Determine the [X, Y] coordinate at the center of the cell enclosing the given text.  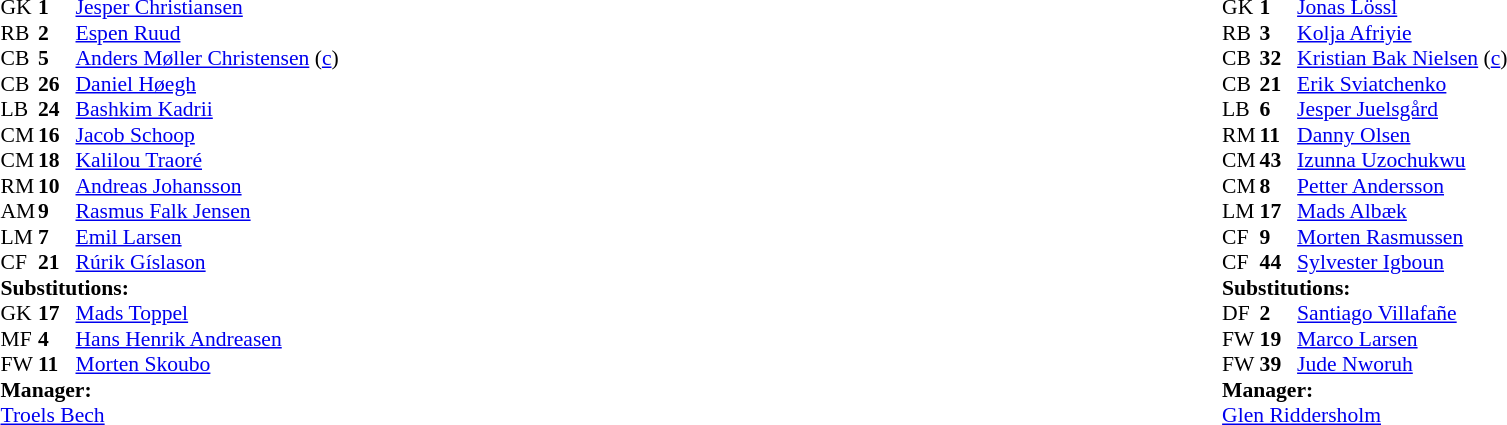
Danny Olsen [1402, 135]
18 [57, 161]
Sylvester Igboun [1402, 263]
19 [1279, 339]
Mads Albæk [1402, 211]
Bashkim Kadrii [208, 109]
Espen Ruud [208, 33]
DF [1241, 313]
5 [57, 59]
Erik Sviatchenko [1402, 84]
Rasmus Falk Jensen [208, 211]
3 [1279, 33]
10 [57, 186]
43 [1279, 161]
26 [57, 84]
44 [1279, 263]
Rúrik Gíslason [208, 263]
Anders Møller Christensen (c) [208, 59]
Petter Andersson [1402, 186]
Kristian Bak Nielsen (c) [1402, 59]
7 [57, 237]
Jesper Juelsgård [1402, 109]
Jude Nworuh [1402, 365]
Mads Toppel [208, 313]
AM [19, 211]
Hans Henrik Andreasen [208, 339]
Kolja Afriyie [1402, 33]
32 [1279, 59]
Marco Larsen [1402, 339]
4 [57, 339]
Morten Skoubo [208, 365]
6 [1279, 109]
Izunna Uzochukwu [1402, 161]
16 [57, 135]
Jacob Schoop [208, 135]
GK [19, 313]
Daniel Høegh [208, 84]
8 [1279, 186]
Kalilou Traoré [208, 161]
MF [19, 339]
Andreas Johansson [208, 186]
Santiago Villafañe [1402, 313]
Emil Larsen [208, 237]
24 [57, 109]
39 [1279, 365]
Morten Rasmussen [1402, 237]
